Return [X, Y] of the center of cell containing provided text 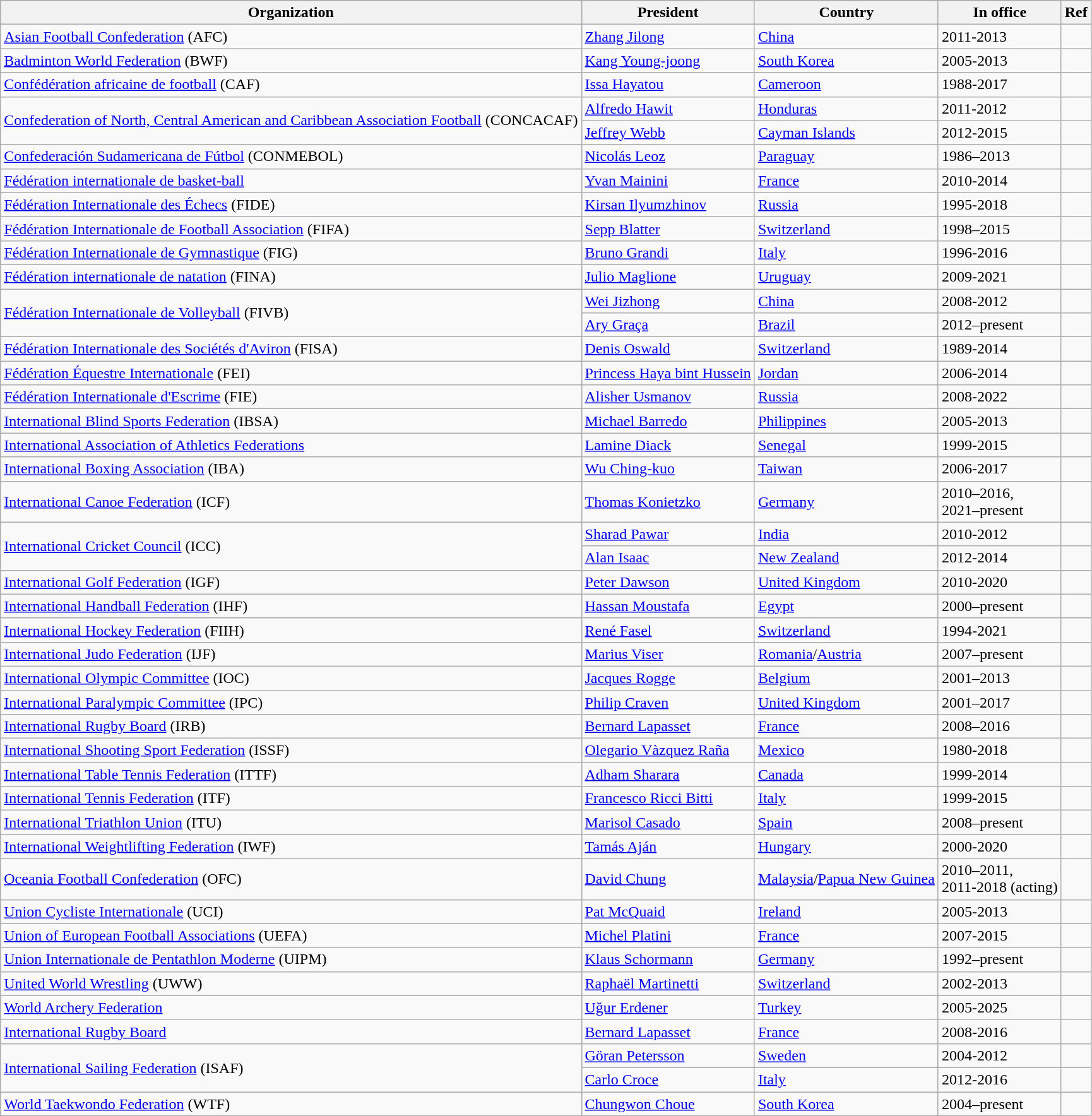
International Boxing Association (IBA) [291, 469]
Sharad Pawar [668, 534]
2008–present [1000, 822]
2005-2025 [1000, 1007]
Jeffrey Webb [668, 133]
Fédération Internationale de Football Association (FIFA) [291, 229]
Badminton World Federation (BWF) [291, 61]
2010-2012 [1000, 534]
2008-2016 [1000, 1031]
1999-2014 [1000, 775]
Fédération internationale de basket-ball [291, 181]
Paraguay [846, 157]
Tamás Aján [668, 846]
Hassan Moustafa [668, 606]
International Hockey Federation (FIIH) [291, 630]
Fédération Internationale d'Escrime (FIE) [291, 397]
International Association of Athletics Federations [291, 445]
2012–present [1000, 325]
International Weightlifting Federation (IWF) [291, 846]
Fédération Équestre Internationale (FEI) [291, 373]
Romania/Austria [846, 654]
Cameroon [846, 85]
Philip Craven [668, 703]
2000-2020 [1000, 846]
Fédération Internationale de Gymnastique (FIG) [291, 252]
1989-2014 [1000, 349]
Asian Football Confederation (AFC) [291, 37]
2010–2016, 2021–present [1000, 501]
Francesco Ricci Bitti [668, 798]
International Olympic Committee (IOC) [291, 678]
1988-2017 [1000, 85]
Turkey [846, 1007]
International Sailing Federation (ISAF) [291, 1067]
Honduras [846, 109]
Zhang Jilong [668, 37]
Brazil [846, 325]
Thomas Konietzko [668, 501]
2006-2017 [1000, 469]
International Golf Federation (IGF) [291, 582]
Issa Hayatou [668, 85]
2009-2021 [1000, 276]
Nicolás Leoz [668, 157]
2001–2013 [1000, 678]
Hungary [846, 846]
Fédération Internationale de Volleyball (FIVB) [291, 313]
Malaysia/Papua New Guinea [846, 879]
Ireland [846, 911]
Ary Graça [668, 325]
2004-2012 [1000, 1055]
Chungwon Choue [668, 1104]
1994-2021 [1000, 630]
New Zealand [846, 558]
René Fasel [668, 630]
Raphaël Martinetti [668, 983]
Confederation of North, Central American and Caribbean Association Football (CONCACAF) [291, 121]
Olegario Vàzquez Raña [668, 751]
1998–2015 [1000, 229]
Jacques Rogge [668, 678]
Yvan Mainini [668, 181]
International Rugby Board (IRB) [291, 727]
Jordan [846, 373]
Oceania Football Confederation (OFC) [291, 879]
2010–2011, 2011-2018 (acting) [1000, 879]
Marius Viser [668, 654]
Philippines [846, 421]
Denis Oswald [668, 349]
Wei Jizhong [668, 301]
Taiwan [846, 469]
1980-2018 [1000, 751]
President [668, 13]
Göran Petersson [668, 1055]
Sepp Blatter [668, 229]
2012-2015 [1000, 133]
Senegal [846, 445]
International Canoe Federation (ICF) [291, 501]
Adham Sharara [668, 775]
India [846, 534]
Julio Maglione [668, 276]
Fédération internationale de natation (FINA) [291, 276]
Michael Barredo [668, 421]
Fédération Internationale des Échecs (FIDE) [291, 205]
Kang Young-joong [668, 61]
Marisol Casado [668, 822]
2011-2012 [1000, 109]
Klaus Schormann [668, 959]
International Judo Federation (IJF) [291, 654]
Lamine Diack [668, 445]
1995-2018 [1000, 205]
World Taekwondo Federation (WTF) [291, 1104]
2008–2016 [1000, 727]
2010-2014 [1000, 181]
Belgium [846, 678]
1996-2016 [1000, 252]
2004–present [1000, 1104]
Uğur Erdener [668, 1007]
Mexico [846, 751]
Princess Haya bint Hussein [668, 373]
2001–2017 [1000, 703]
2002-2013 [1000, 983]
Union Cycliste Internationale (UCI) [291, 911]
International Table Tennis Federation (ITTF) [291, 775]
International Handball Federation (IHF) [291, 606]
International Tennis Federation (ITF) [291, 798]
Spain [846, 822]
Confédération africaine de football (CAF) [291, 85]
2008-2012 [1000, 301]
Canada [846, 775]
Pat McQuaid [668, 911]
Organization [291, 13]
Michel Platini [668, 935]
Sweden [846, 1055]
Alfredo Hawit [668, 109]
International Rugby Board [291, 1031]
International Blind Sports Federation (IBSA) [291, 421]
1992–present [1000, 959]
Fédération Internationale des Sociétés d'Aviron (FISA) [291, 349]
Union of European Football Associations (UEFA) [291, 935]
Cayman Islands [846, 133]
Alisher Usmanov [668, 397]
World Archery Federation [291, 1007]
2012-2016 [1000, 1079]
United World Wrestling (UWW) [291, 983]
Alan Isaac [668, 558]
International Triathlon Union (ITU) [291, 822]
Ref [1076, 13]
Country [846, 13]
International Cricket Council (ICC) [291, 546]
Bruno Grandi [668, 252]
2012-2014 [1000, 558]
Peter Dawson [668, 582]
Kirsan Ilyumzhinov [668, 205]
2010-2020 [1000, 582]
2006-2014 [1000, 373]
International Paralympic Committee (IPC) [291, 703]
2000–present [1000, 606]
Carlo Croce [668, 1079]
Uruguay [846, 276]
David Chung [668, 879]
2007–present [1000, 654]
Egypt [846, 606]
Union Internationale de Pentathlon Moderne (UIPM) [291, 959]
2007-2015 [1000, 935]
2011-2013 [1000, 37]
1986–2013 [1000, 157]
Wu Ching-kuo [668, 469]
Confederación Sudamericana de Fútbol (CONMEBOL) [291, 157]
In office [1000, 13]
2008-2022 [1000, 397]
International Shooting Sport Federation (ISSF) [291, 751]
